Identify which cell holds the provided text, then report its (X, Y) central coordinate. 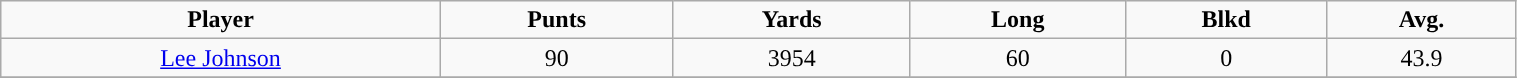
0 (1226, 58)
90 (556, 58)
3954 (792, 58)
Player (221, 20)
Punts (556, 20)
Avg. (1422, 20)
60 (1018, 58)
43.9 (1422, 58)
Long (1018, 20)
Yards (792, 20)
Blkd (1226, 20)
Lee Johnson (221, 58)
